For the text-containing cell, return its midpoint in (X, Y) coordinate format. 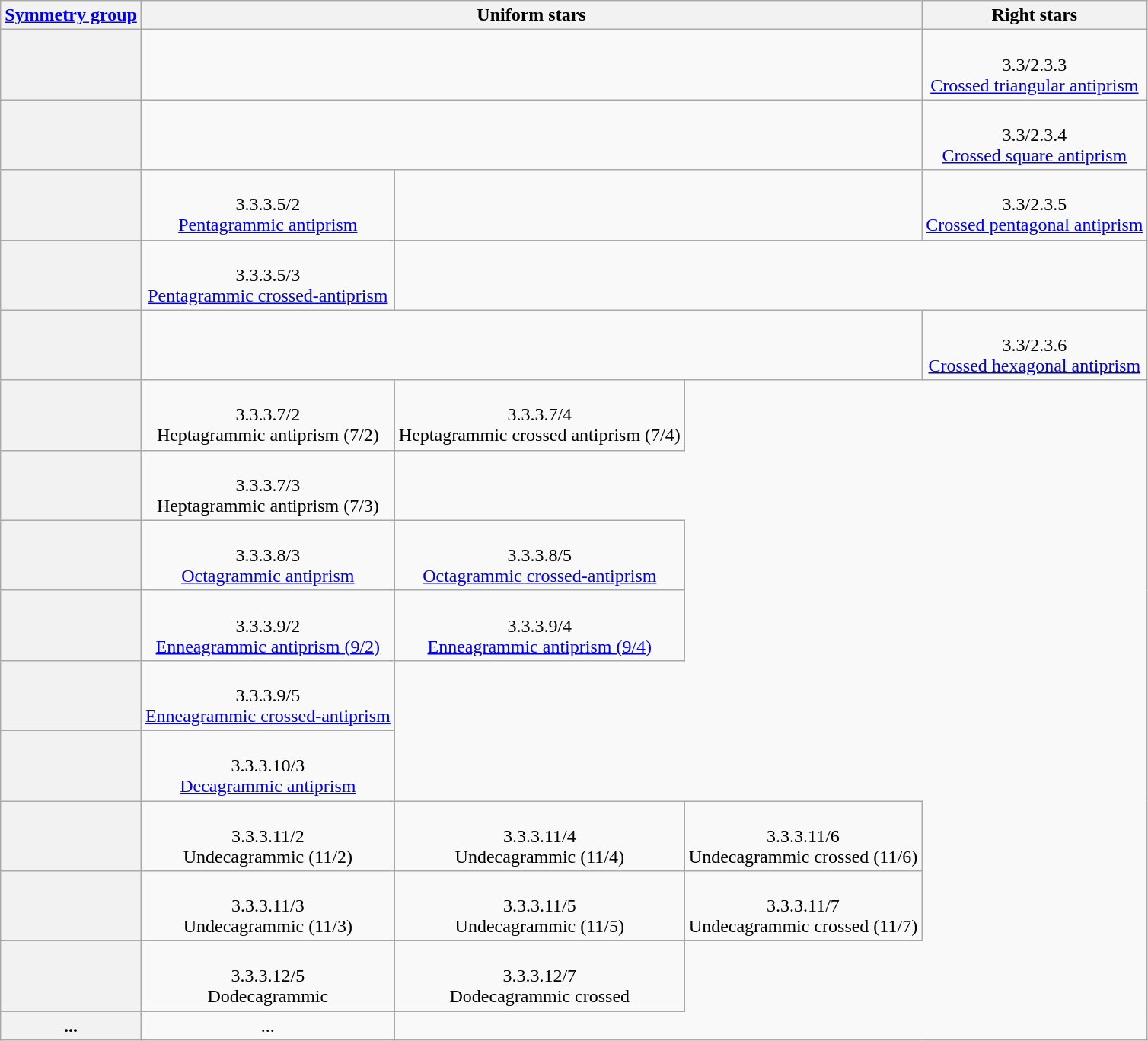
3.3.3.5/2Pentagrammic antiprism (268, 205)
3.3.3.5/3Pentagrammic crossed-antiprism (268, 275)
3.3.3.7/4Heptagrammic crossed antiprism (7/4) (539, 415)
3.3.3.9/4Enneagrammic antiprism (9/4) (539, 625)
3.3.3.7/3Heptagrammic antiprism (7/3) (268, 485)
3.3.3.11/4Undecagrammic (11/4) (539, 836)
3.3.3.11/7Undecagrammic crossed (11/7) (802, 906)
3.3.3.8/5Octagrammic crossed-antiprism (539, 555)
3.3.3.12/5Dodecagrammic (268, 976)
3.3.3.11/5Undecagrammic (11/5) (539, 906)
3.3/2.3.6Crossed hexagonal antiprism (1035, 345)
3.3.3.11/2Undecagrammic (11/2) (268, 836)
3.3.3.9/5Enneagrammic crossed-antiprism (268, 695)
3.3.3.8/3Octagrammic antiprism (268, 555)
Uniform stars (531, 15)
3.3/2.3.5Crossed pentagonal antiprism (1035, 205)
3.3.3.11/3Undecagrammic (11/3) (268, 906)
3.3/2.3.4Crossed square antiprism (1035, 135)
Symmetry group (72, 15)
3.3.3.10/3Decagrammic antiprism (268, 765)
3.3.3.12/7Dodecagrammic crossed (539, 976)
Right stars (1035, 15)
3.3/2.3.3Crossed triangular antiprism (1035, 65)
3.3.3.7/2Heptagrammic antiprism (7/2) (268, 415)
3.3.3.9/2Enneagrammic antiprism (9/2) (268, 625)
3.3.3.11/6Undecagrammic crossed (11/6) (802, 836)
